Output the [X, Y] coordinate of the center of the cell containing the given text.  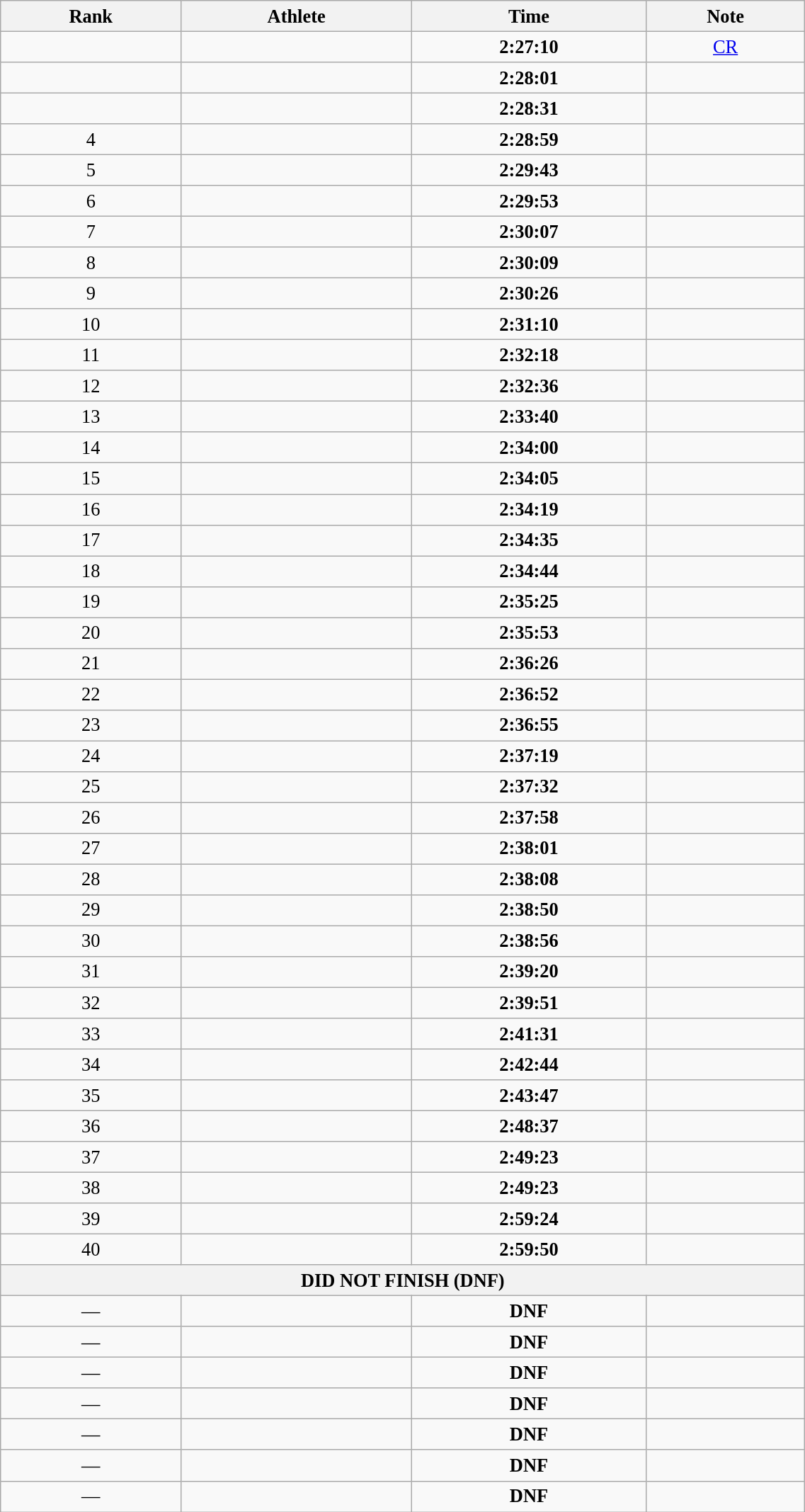
26 [91, 818]
21 [91, 664]
2:38:01 [530, 848]
38 [91, 1188]
22 [91, 694]
32 [91, 1003]
2:28:31 [530, 108]
2:32:36 [530, 386]
2:35:25 [530, 602]
35 [91, 1095]
2:31:10 [530, 324]
13 [91, 416]
CR [725, 47]
15 [91, 479]
19 [91, 602]
2:33:40 [530, 416]
2:39:20 [530, 972]
2:30:26 [530, 293]
2:59:24 [530, 1219]
2:35:53 [530, 632]
2:34:44 [530, 571]
6 [91, 201]
8 [91, 263]
2:30:07 [530, 232]
14 [91, 448]
9 [91, 293]
2:37:32 [530, 787]
2:32:18 [530, 355]
39 [91, 1219]
2:43:47 [530, 1095]
18 [91, 571]
31 [91, 972]
24 [91, 756]
2:36:52 [530, 694]
DID NOT FINISH (DNF) [403, 1280]
Rank [91, 16]
34 [91, 1064]
7 [91, 232]
16 [91, 509]
30 [91, 941]
5 [91, 170]
2:30:09 [530, 263]
2:34:35 [530, 540]
2:36:26 [530, 664]
2:29:53 [530, 201]
10 [91, 324]
36 [91, 1126]
2:38:08 [530, 880]
2:37:19 [530, 756]
2:48:37 [530, 1126]
2:29:43 [530, 170]
2:38:56 [530, 941]
Note [725, 16]
2:39:51 [530, 1003]
20 [91, 632]
2:36:55 [530, 725]
33 [91, 1033]
Athlete [297, 16]
2:34:05 [530, 479]
25 [91, 787]
11 [91, 355]
Time [530, 16]
2:27:10 [530, 47]
12 [91, 386]
2:41:31 [530, 1033]
2:42:44 [530, 1064]
2:28:01 [530, 77]
2:38:50 [530, 910]
40 [91, 1249]
4 [91, 140]
2:59:50 [530, 1249]
29 [91, 910]
2:37:58 [530, 818]
28 [91, 880]
2:28:59 [530, 140]
23 [91, 725]
2:34:19 [530, 509]
2:34:00 [530, 448]
17 [91, 540]
37 [91, 1157]
27 [91, 848]
